Output the (X, Y) coordinate of the center of the cell containing the given text.  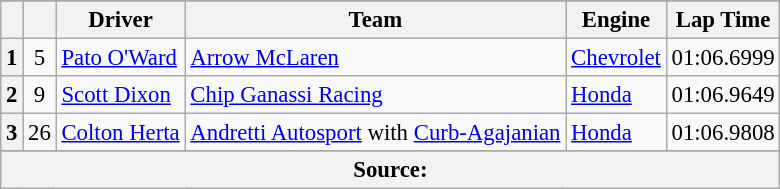
9 (40, 95)
Andretti Autosport with Curb-Agajanian (376, 133)
Engine (616, 20)
2 (12, 95)
Team (376, 20)
1 (12, 58)
Chip Ganassi Racing (376, 95)
Colton Herta (120, 133)
Chevrolet (616, 58)
3 (12, 133)
Pato O'Ward (120, 58)
01:06.9649 (723, 95)
Driver (120, 20)
01:06.6999 (723, 58)
Source: (390, 170)
26 (40, 133)
Lap Time (723, 20)
Arrow McLaren (376, 58)
01:06.9808 (723, 133)
5 (40, 58)
Scott Dixon (120, 95)
